From the cell containing the given text, extract its center point as [X, Y] coordinate. 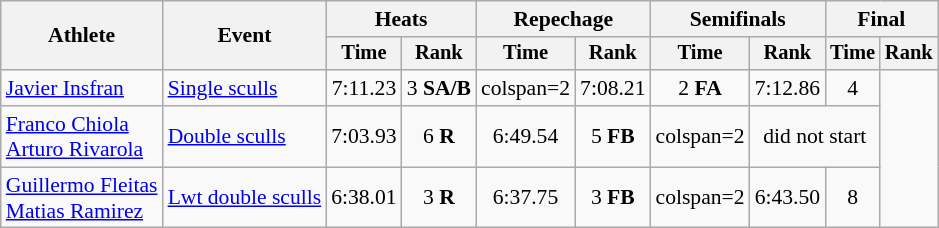
Heats [401, 19]
3 SA/B [439, 88]
Javier Insfran [82, 88]
Final [881, 19]
6:49.54 [526, 136]
Franco ChiolaArturo Rivarola [82, 136]
7:11.23 [364, 88]
6:43.50 [788, 198]
6 R [439, 136]
4 [852, 88]
3 R [439, 198]
7:08.21 [612, 88]
5 FB [612, 136]
7:12.86 [788, 88]
Single sculls [245, 88]
6:37.75 [526, 198]
Double sculls [245, 136]
Lwt double sculls [245, 198]
2 FA [700, 88]
Repechage [564, 19]
8 [852, 198]
3 FB [612, 198]
Semifinals [738, 19]
Athlete [82, 36]
6:38.01 [364, 198]
Event [245, 36]
did not start [815, 136]
Guillermo FleitasMatias Ramirez [82, 198]
7:03.93 [364, 136]
